Detect which cell encompasses the target text, then output its [x, y] center coordinate. 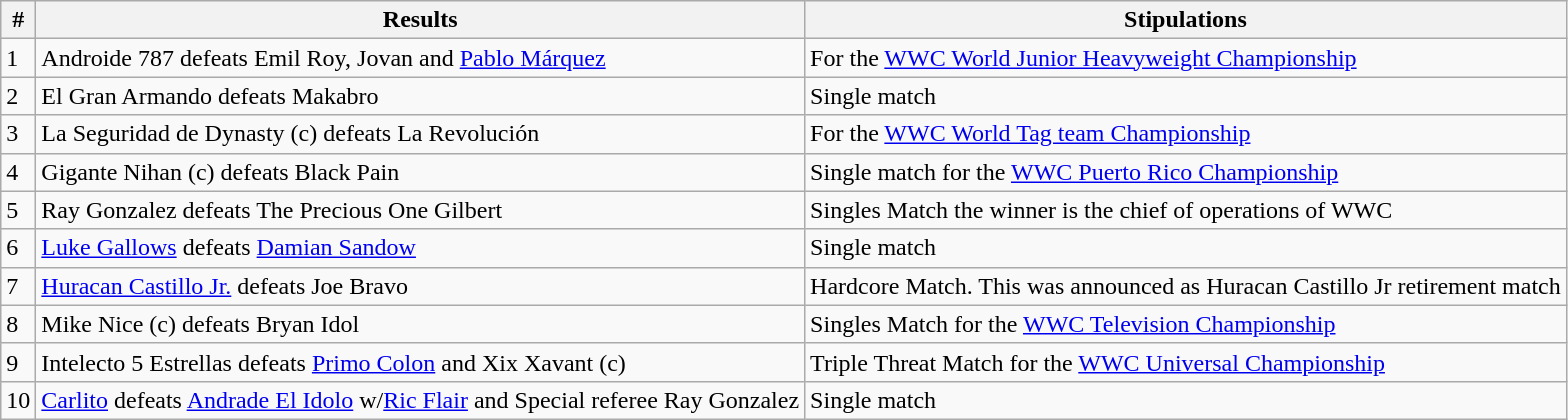
Results [420, 20]
Androide 787 defeats Emil Roy, Jovan and Pablo Márquez [420, 58]
1 [18, 58]
For the WWC World Tag team Championship [1186, 134]
Gigante Nihan (c) defeats Black Pain [420, 172]
9 [18, 362]
Stipulations [1186, 20]
Intelecto 5 Estrellas defeats Primo Colon and Xix Xavant (c) [420, 362]
3 [18, 134]
Singles Match the winner is the chief of operations of WWC [1186, 210]
5 [18, 210]
# [18, 20]
Huracan Castillo Jr. defeats Joe Bravo [420, 286]
Single match for the WWC Puerto Rico Championship [1186, 172]
La Seguridad de Dynasty (c) defeats La Revolución [420, 134]
Carlito defeats Andrade El Idolo w/Ric Flair and Special referee Ray Gonzalez [420, 400]
Singles Match for the WWC Television Championship [1186, 324]
Luke Gallows defeats Damian Sandow [420, 248]
Hardcore Match. This was announced as Huracan Castillo Jr retirement match [1186, 286]
7 [18, 286]
Mike Nice (c) defeats Bryan Idol [420, 324]
For the WWC World Junior Heavyweight Championship [1186, 58]
Triple Threat Match for the WWC Universal Championship [1186, 362]
10 [18, 400]
El Gran Armando defeats Makabro [420, 96]
8 [18, 324]
2 [18, 96]
4 [18, 172]
6 [18, 248]
Ray Gonzalez defeats The Precious One Gilbert [420, 210]
